Capture the cell that displays the provided text and extract its (x, y) central coordinate. 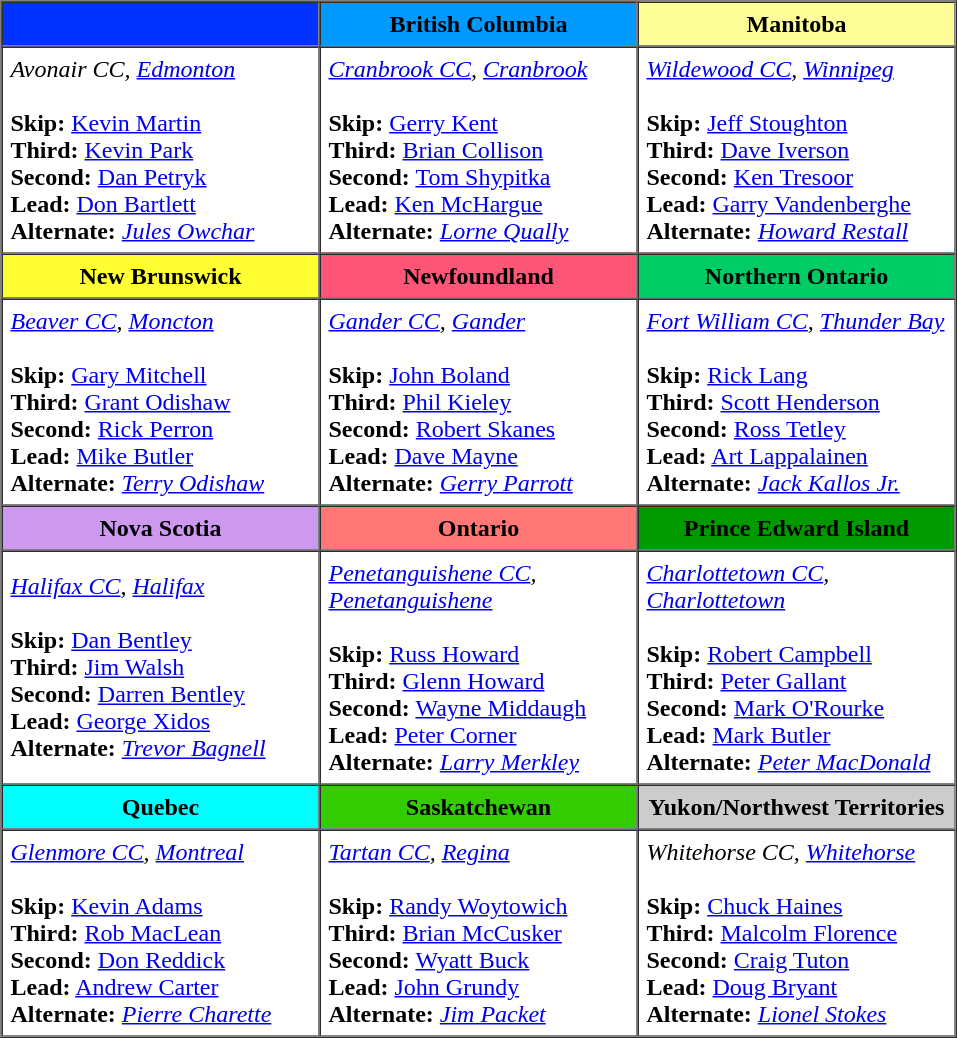
Charlottetown CC, CharlottetownSkip: Robert Campbell Third: Peter Gallant Second: Mark O'Rourke Lead: Mark Butler Alternate: Peter MacDonald (797, 667)
Quebec (161, 806)
Prince Edward Island (797, 528)
Avonair CC, EdmontonSkip: Kevin Martin Third: Kevin Park Second: Dan Petryk Lead: Don Bartlett Alternate: Jules Owchar (161, 150)
Cranbrook CC, CranbrookSkip: Gerry Kent Third: Brian Collison Second: Tom Shypitka Lead: Ken McHargue Alternate: Lorne Qually (479, 150)
New Brunswick (161, 276)
British Columbia (479, 24)
Newfoundland (479, 276)
Nova Scotia (161, 528)
Wildewood CC, WinnipegSkip: Jeff Stoughton Third: Dave Iverson Second: Ken Tresoor Lead: Garry Vandenberghe Alternate: Howard Restall (797, 150)
Saskatchewan (479, 806)
Fort William CC, Thunder BaySkip: Rick Lang Third: Scott Henderson Second: Ross Tetley Lead: Art Lappalainen Alternate: Jack Kallos Jr. (797, 402)
Manitoba (797, 24)
Whitehorse CC, WhitehorseSkip: Chuck Haines Third: Malcolm Florence Second: Craig Tuton Lead: Doug Bryant Alternate: Lionel Stokes (797, 934)
Northern Ontario (797, 276)
Penetanguishene CC, PenetanguisheneSkip: Russ Howard Third: Glenn Howard Second: Wayne Middaugh Lead: Peter Corner Alternate: Larry Merkley (479, 667)
Glenmore CC, MontrealSkip: Kevin Adams Third: Rob MacLean Second: Don Reddick Lead: Andrew Carter Alternate: Pierre Charette (161, 934)
Halifax CC, HalifaxSkip: Dan Bentley Third: Jim Walsh Second: Darren Bentley Lead: George Xidos Alternate: Trevor Bagnell (161, 667)
Gander CC, GanderSkip: John Boland Third: Phil Kieley Second: Robert Skanes Lead: Dave Mayne Alternate: Gerry Parrott (479, 402)
Beaver CC, MonctonSkip: Gary Mitchell Third: Grant Odishaw Second: Rick Perron Lead: Mike Butler Alternate: Terry Odishaw (161, 402)
Ontario (479, 528)
Yukon/Northwest Territories (797, 806)
Tartan CC, ReginaSkip: Randy Woytowich Third: Brian McCusker Second: Wyatt Buck Lead: John Grundy Alternate: Jim Packet (479, 934)
